Locate the cell with the specified text and output its [X, Y] center coordinate. 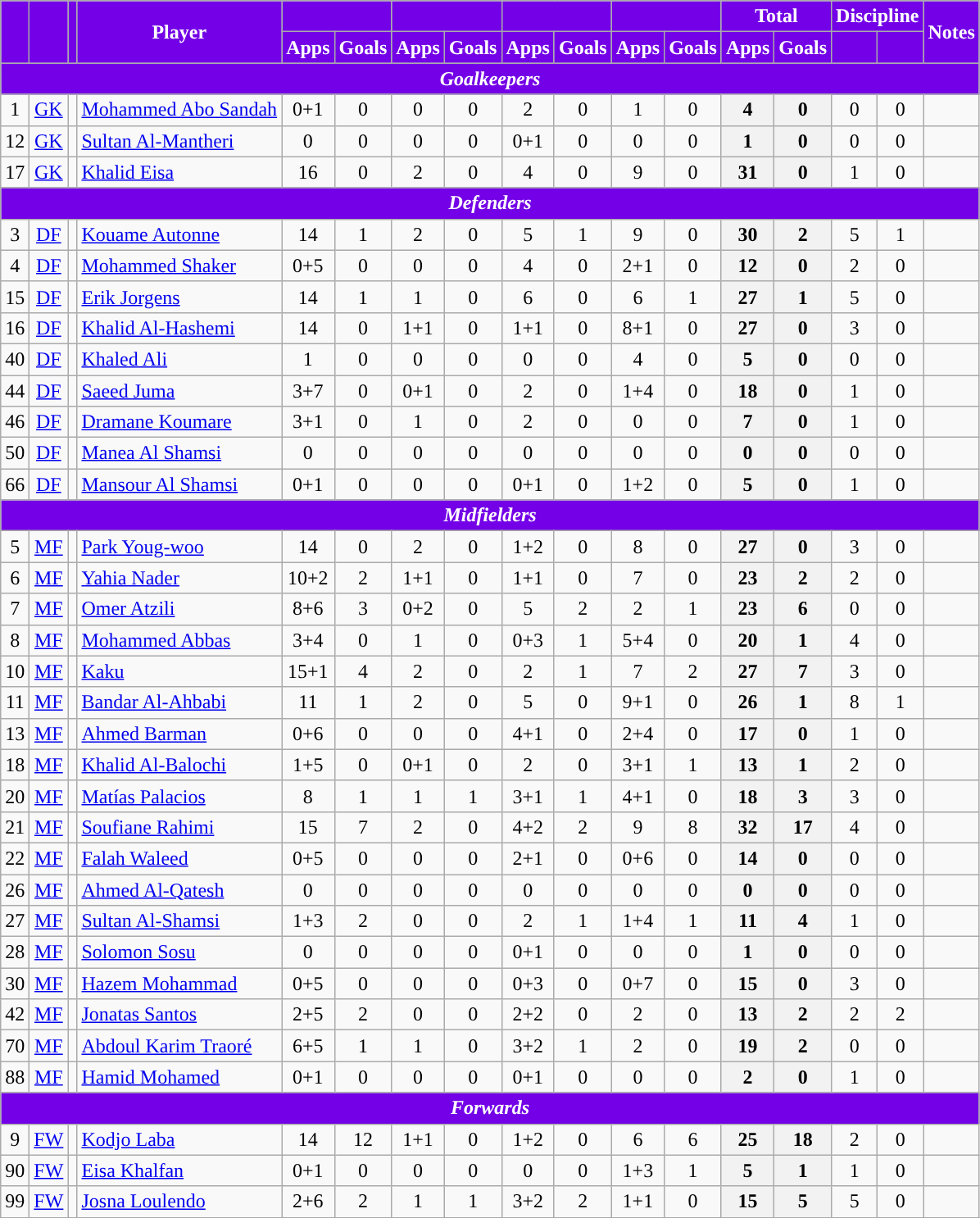
Khaled Ali [179, 359]
90 [15, 1170]
25 [747, 1139]
Total [776, 16]
66 [15, 484]
42 [15, 1015]
21 [15, 827]
15+1 [308, 671]
Discipline [878, 16]
Dramane Koumare [179, 422]
Kaku [179, 671]
Hamid Mohamed [179, 1077]
Mohammed Abbas [179, 640]
6+5 [308, 1046]
Saeed Juma [179, 391]
22 [15, 858]
Midfielders [490, 516]
Defenders [490, 203]
46 [15, 422]
Falah Waleed [179, 858]
Kodjo Laba [179, 1139]
Omer Atzili [179, 609]
2+6 [308, 1202]
Ahmed Al-Qatesh [179, 889]
88 [15, 1077]
99 [15, 1202]
28 [15, 952]
4+2 [528, 827]
1+5 [308, 765]
Goalkeepers [490, 79]
44 [15, 391]
70 [15, 1046]
0+7 [637, 984]
Abdoul Karim Traoré [179, 1046]
50 [15, 453]
Matías Palacios [179, 796]
2+4 [637, 734]
8+6 [308, 609]
Josna Loulendo [179, 1202]
Khalid Al-Hashemi [179, 328]
Notes [951, 32]
Ahmed Barman [179, 734]
Kouame Autonne [179, 234]
2+2 [528, 1015]
Sultan Al-Shamsi [179, 921]
Eisa Khalfan [179, 1170]
Forwards [490, 1108]
Solomon Sosu [179, 952]
Park Youg-woo [179, 547]
0+2 [418, 609]
Sultan Al-Mantheri [179, 141]
Yahia Nader [179, 578]
Mohammed Shaker [179, 266]
Jonatas Santos [179, 1015]
Bandar Al-Ahbabi [179, 702]
9+1 [637, 702]
2+5 [308, 1015]
Erik Jorgens [179, 297]
31 [747, 172]
Player [179, 32]
Mansour Al Shamsi [179, 484]
3+7 [308, 391]
19 [747, 1046]
32 [747, 827]
Khalid Eisa [179, 172]
10 [15, 671]
Mohammed Abo Sandah [179, 110]
Soufiane Rahimi [179, 827]
Hazem Mohammad [179, 984]
3+4 [308, 640]
5+4 [637, 640]
Khalid Al-Balochi [179, 765]
10+2 [308, 578]
Manea Al Shamsi [179, 453]
40 [15, 359]
8+1 [637, 328]
